Scan for the cell matching the given text and deliver its (x, y) coordinate at center. 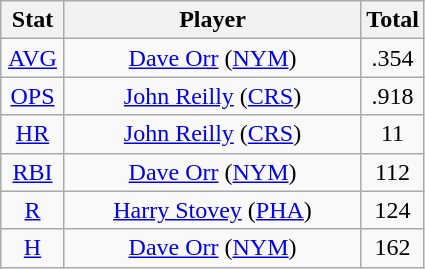
AVG (33, 58)
.918 (393, 96)
124 (393, 210)
Stat (33, 20)
.354 (393, 58)
Player (212, 20)
11 (393, 134)
H (33, 248)
Total (393, 20)
162 (393, 248)
112 (393, 172)
OPS (33, 96)
HR (33, 134)
R (33, 210)
RBI (33, 172)
Harry Stovey (PHA) (212, 210)
